Detect which cell encompasses the target text, then output its (x, y) center coordinate. 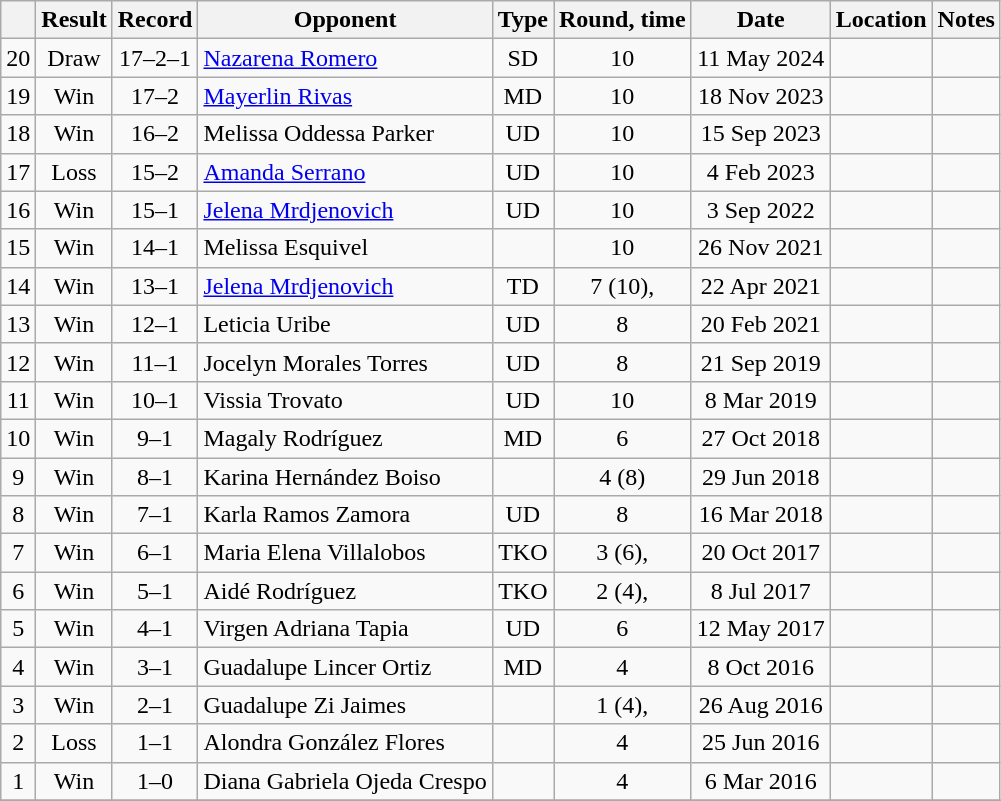
Vissia Trovato (345, 400)
5 (18, 629)
19 (18, 96)
1–0 (155, 781)
13 (18, 324)
Melissa Esquivel (345, 248)
26 Aug 2016 (760, 705)
7 (10), (623, 286)
Guadalupe Lincer Ortiz (345, 667)
17–2–1 (155, 58)
SD (522, 58)
12 May 2017 (760, 629)
Round, time (623, 20)
1–1 (155, 743)
Aidé Rodríguez (345, 591)
10–1 (155, 400)
6 Mar 2016 (760, 781)
3 Sep 2022 (760, 210)
18 Nov 2023 (760, 96)
21 Sep 2019 (760, 362)
7 (18, 553)
6–1 (155, 553)
Type (522, 20)
Virgen Adriana Tapia (345, 629)
Location (881, 20)
27 Oct 2018 (760, 438)
Guadalupe Zi Jaimes (345, 705)
14–1 (155, 248)
Nazarena Romero (345, 58)
1 (4), (623, 705)
Maria Elena Villalobos (345, 553)
8 Mar 2019 (760, 400)
7–1 (155, 515)
18 (18, 134)
3 (6), (623, 553)
Karla Ramos Zamora (345, 515)
20 Feb 2021 (760, 324)
20 Oct 2017 (760, 553)
2 (18, 743)
Magaly Rodríguez (345, 438)
11 May 2024 (760, 58)
Record (155, 20)
Melissa Oddessa Parker (345, 134)
29 Jun 2018 (760, 477)
4–1 (155, 629)
4 Feb 2023 (760, 172)
Alondra González Flores (345, 743)
11–1 (155, 362)
3–1 (155, 667)
Date (760, 20)
17 (18, 172)
26 Nov 2021 (760, 248)
8 Jul 2017 (760, 591)
16 Mar 2018 (760, 515)
17–2 (155, 96)
15 Sep 2023 (760, 134)
1 (18, 781)
9–1 (155, 438)
Karina Hernández Boiso (345, 477)
25 Jun 2016 (760, 743)
Jocelyn Morales Torres (345, 362)
Mayerlin Rivas (345, 96)
2–1 (155, 705)
14 (18, 286)
Diana Gabriela Ojeda Crespo (345, 781)
16 (18, 210)
Opponent (345, 20)
13–1 (155, 286)
Draw (74, 58)
Notes (966, 20)
8–1 (155, 477)
20 (18, 58)
15–2 (155, 172)
2 (4), (623, 591)
15–1 (155, 210)
8 Oct 2016 (760, 667)
22 Apr 2021 (760, 286)
5–1 (155, 591)
Amanda Serrano (345, 172)
15 (18, 248)
Leticia Uribe (345, 324)
9 (18, 477)
Result (74, 20)
TD (522, 286)
3 (18, 705)
16–2 (155, 134)
4 (8) (623, 477)
12 (18, 362)
12–1 (155, 324)
11 (18, 400)
